From the cell containing the given text, extract its center point as [x, y] coordinate. 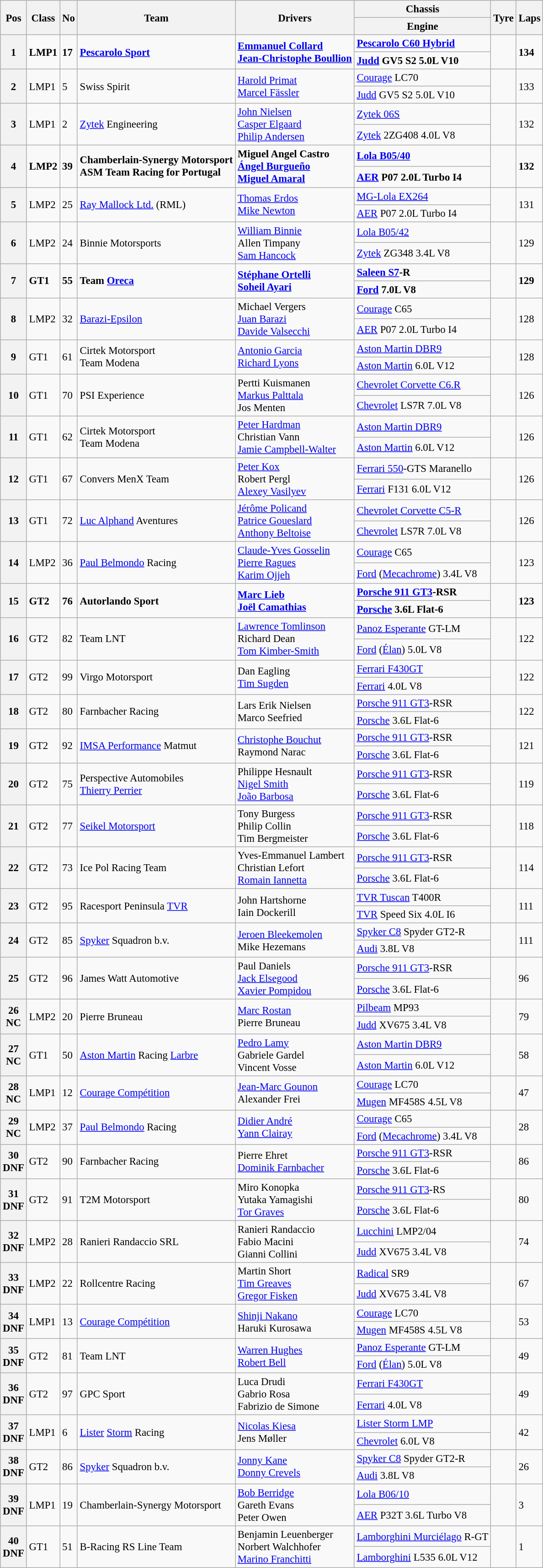
Thomas Erdos Mike Newton [295, 205]
Porsche 911 GT3-RS [422, 1189]
Christophe Bouchut Raymond Narac [295, 746]
134 [529, 52]
Team [156, 17]
37DNF [14, 1432]
9 [14, 357]
Laps [529, 17]
72 [69, 521]
Lister Storm LMP [422, 1424]
33DNF [14, 1284]
Lamborghini L535 6.0L V12 [422, 1557]
Saleen S7-R [422, 272]
Seikel Motorsport [156, 826]
119 [529, 784]
39 [69, 166]
Paul Daniels Jack Elsegood Xavier Pompidou [295, 979]
Shinji Nakano Haruki Kurosawa [295, 1322]
Radical SR9 [422, 1273]
30DNF [14, 1161]
Ford 7.0L V8 [422, 289]
Chevrolet 6.0L V8 [422, 1441]
Lola B05/42 [422, 232]
Marc Rostan Pierre Bruneau [295, 1017]
51 [69, 1547]
81 [69, 1356]
Lawrence Tomlinson Richard Dean Tom Kimber-Smith [295, 639]
Ferrari F131 6.0L V12 [422, 489]
32 [69, 319]
Convers MenX Team [156, 479]
Pierre Bruneau [156, 1017]
58 [529, 1055]
114 [529, 868]
Chamberlain-Synergy Motorsport ASM Team Racing for Portugal [156, 166]
Lars Erik Nielsen Marco Seefried [295, 712]
Perspective Automobiles Thierry Perrier [156, 784]
Swiss Spirit [156, 86]
Ranieri Randaccio Fabio Macini Gianni Collini [295, 1242]
16 [14, 639]
31DNF [14, 1200]
Lamborghini Murciélago R-GT [422, 1536]
Luc Alphand Aventures [156, 521]
T2M Motorsport [156, 1200]
99 [69, 677]
Pescarolo Sport [156, 52]
Tyre [504, 17]
Harold Primat Marcel Fässler [295, 86]
Tony Burgess Philip Collin Tim Bergmeister [295, 826]
97 [69, 1394]
37 [69, 1127]
No [69, 17]
Ferrari 550-GTS Maranello [422, 469]
Class [43, 17]
28NC [14, 1093]
Virgo Motorsport [156, 677]
4 [14, 166]
14 [14, 563]
Jonny Kane Donny Crevels [295, 1467]
38DNF [14, 1467]
IMSA Performance Matmut [156, 746]
Jérôme Policand Patrice Goueslard Anthony Beltoise [295, 521]
26NC [14, 1017]
Racesport Peninsula TVR [156, 906]
Aston Martin Racing Larbre [156, 1055]
36DNF [14, 1394]
Zytek Engineering [156, 124]
92 [69, 746]
29NC [14, 1127]
Pedro Lamy Gabriele Gardel Vincent Vosse [295, 1055]
Jeroen Bleekemolen Mike Hezemans [295, 940]
Antonio Garcia Richard Lyons [295, 357]
40DNF [14, 1547]
21 [14, 826]
11 [14, 437]
Barazi-Epsilon [156, 319]
Lucchini LMP2/04 [422, 1231]
Pertti Kuismanen Markus Palttala Jos Menten [295, 395]
William Binnie Allen Timpany Sam Hancock [295, 243]
PSI Experience [156, 395]
Zytek 06S [422, 114]
61 [69, 357]
Ray Mallock Ltd. (RML) [156, 205]
75 [69, 784]
John Nielsen Casper Elgaard Philip Andersen [295, 124]
TVR Tuscan T400R [422, 898]
121 [529, 746]
Stéphane Ortelli Soheil Ayari [295, 281]
Bob Berridge Gareth Evans Peter Owen [295, 1505]
70 [69, 395]
42 [529, 1432]
B-Racing RS Line Team [156, 1547]
131 [529, 205]
55 [69, 281]
Lola B06/10 [422, 1494]
Miro Konopka Yutaka Yamagishi Tor Graves [295, 1200]
Nicolas Kiesa Jens Møller [295, 1432]
7 [14, 281]
Emmanuel Collard Jean-Christophe Boullion [295, 52]
18 [14, 712]
TVR Speed Six 4.0L I6 [422, 915]
73 [69, 868]
Pierre Ehret Dominik Farnbacher [295, 1161]
133 [529, 86]
47 [529, 1093]
Michael Vergers Juan Barazi Davide Valsecchi [295, 319]
8 [14, 319]
32DNF [14, 1242]
76 [69, 601]
Autorlando Sport [156, 601]
Chassis [422, 9]
Ranieri Randaccio SRL [156, 1242]
Claude-Yves Gosselin Pierre Ragues Karim Ojjeh [295, 563]
34DNF [14, 1322]
27NC [14, 1055]
15 [14, 601]
Engine [422, 27]
Peter Hardman Christian Vann Jamie Campbell-Walter [295, 437]
AER P32T 3.6L Turbo V8 [422, 1515]
Lister Storm Racing [156, 1432]
Martin Short Tim Greaves Gregor Fisken [295, 1284]
39DNF [14, 1505]
95 [69, 906]
36 [69, 563]
Warren Hughes Robert Bell [295, 1356]
Chevrolet Corvette C6.R [422, 385]
Pescarolo C60 Hybrid [422, 43]
23 [14, 906]
Zytek ZG348 3.4L V8 [422, 253]
82 [69, 639]
26 [529, 1467]
Didier André Yann Clairay [295, 1127]
77 [69, 826]
Team Oreca [156, 281]
Pilbeam MP93 [422, 1008]
Drivers [295, 17]
James Watt Automotive [156, 979]
Dan Eagling Tim Sugden [295, 677]
Binnie Motorsports [156, 243]
74 [529, 1242]
91 [69, 1200]
Miguel Angel Castro Ángel Burgueño Miguel Amaral [295, 166]
Jean-Marc Gounon Alexander Frei [295, 1093]
Yves-Emmanuel Lambert Christian Lefort Romain Iannetta [295, 868]
John Hartshorne Iain Dockerill [295, 906]
35DNF [14, 1356]
Chamberlain-Synergy Motorsport [156, 1505]
Peter Kox Robert Pergl Alexey Vasilyev [295, 479]
Luca Drudi Gabrio Rosa Fabrizio de Simone [295, 1394]
Pos [14, 17]
Ice Pol Racing Team [156, 868]
118 [529, 826]
90 [69, 1161]
Benjamin Leuenberger Norbert Walchhofer Marino Franchitti [295, 1547]
GPC Sport [156, 1394]
Marc Lieb Joël Camathias [295, 601]
62 [69, 437]
85 [69, 940]
50 [69, 1055]
MG-Lola EX264 [422, 196]
Zytek 2ZG408 4.0L V8 [422, 135]
Rollcentre Racing [156, 1284]
Philippe Hesnault Nigel Smith João Barbosa [295, 784]
10 [14, 395]
79 [529, 1017]
53 [529, 1322]
Lola B05/40 [422, 156]
Chevrolet Corvette C5-R [422, 510]
